For the text-containing cell, return its midpoint in [X, Y] coordinate format. 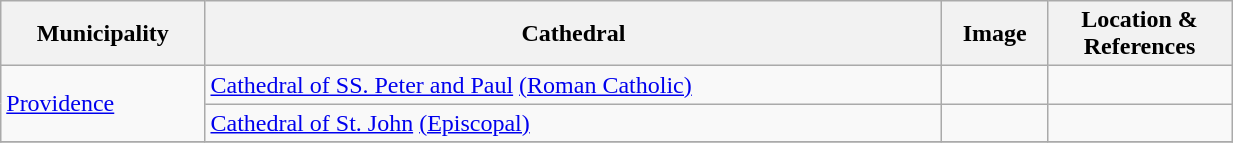
Cathedral of SS. Peter and Paul (Roman Catholic) [574, 85]
Providence [103, 104]
Cathedral of St. John (Episcopal) [574, 123]
Municipality [103, 34]
Cathedral [574, 34]
Image [995, 34]
Location & References [1139, 34]
